Scan for the cell matching the given text and deliver its [X, Y] coordinate at center. 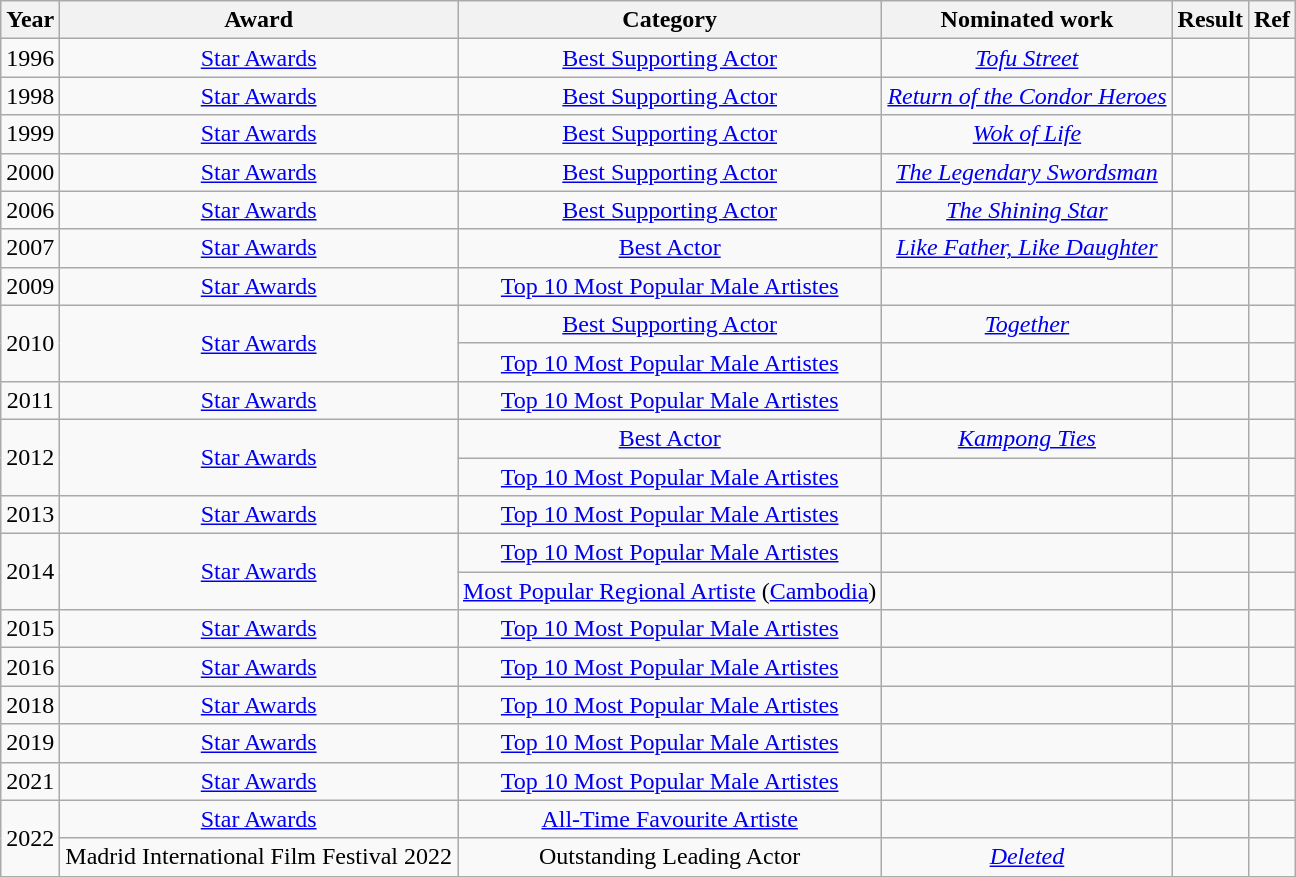
2007 [30, 248]
Together [1027, 324]
Tofu Street [1027, 58]
2022 [30, 838]
Madrid International Film Festival 2022 [259, 857]
Return of the Condor Heroes [1027, 96]
The Shining Star [1027, 210]
2010 [30, 343]
2012 [30, 457]
Result [1210, 20]
Kampong Ties [1027, 438]
Outstanding Leading Actor [670, 857]
Ref [1272, 20]
Year [30, 20]
Deleted [1027, 857]
2000 [30, 172]
2006 [30, 210]
1999 [30, 134]
Category [670, 20]
2015 [30, 629]
Most Popular Regional Artiste (Cambodia) [670, 591]
2009 [30, 286]
2014 [30, 572]
2019 [30, 743]
Like Father, Like Daughter [1027, 248]
Wok of Life [1027, 134]
1996 [30, 58]
1998 [30, 96]
The Legendary Swordsman [1027, 172]
2018 [30, 705]
2011 [30, 400]
2021 [30, 781]
Award [259, 20]
Nominated work [1027, 20]
2016 [30, 667]
2013 [30, 515]
All-Time Favourite Artiste [670, 819]
